Locate the cell with the specified text and output its (x, y) center coordinate. 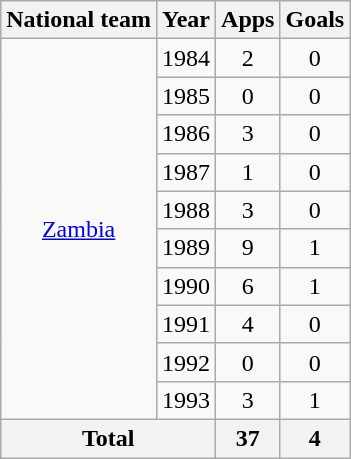
1992 (186, 362)
9 (248, 248)
1990 (186, 286)
1984 (186, 58)
37 (248, 438)
6 (248, 286)
1985 (186, 96)
1991 (186, 324)
1986 (186, 134)
Zambia (79, 230)
National team (79, 20)
1989 (186, 248)
1988 (186, 210)
Year (186, 20)
1993 (186, 400)
Goals (315, 20)
1987 (186, 172)
2 (248, 58)
Total (108, 438)
Apps (248, 20)
